Identify which cell holds the provided text, then report its [X, Y] central coordinate. 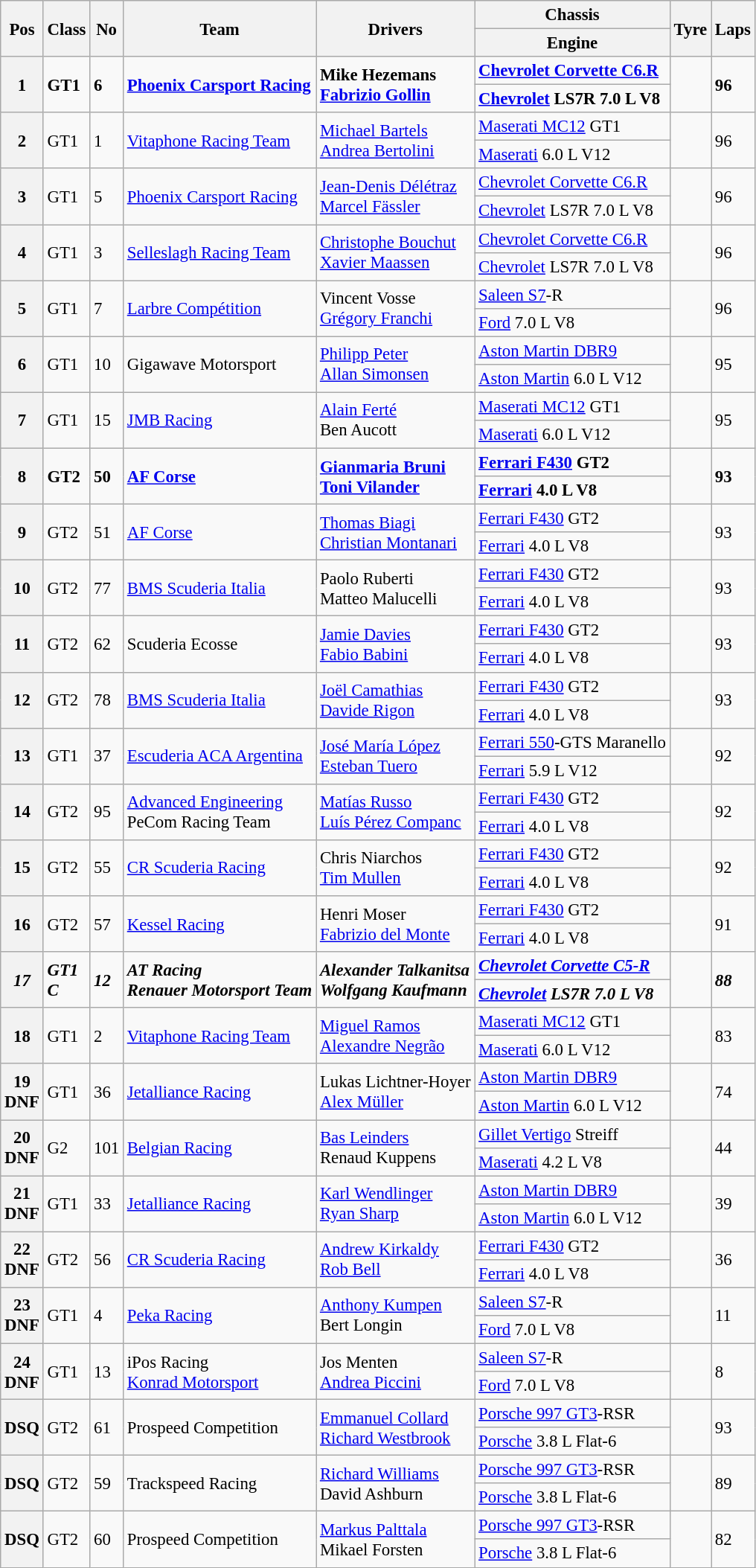
Karl Wendlinger Ryan Sharp [396, 1204]
Larbre Compétition [219, 308]
24DNF [22, 1371]
Philipp Peter Allan Simonsen [396, 365]
Team [219, 28]
Bas Leinders Renaud Kuppens [396, 1148]
39 [734, 1204]
37 [107, 756]
Chassis [572, 15]
62 [107, 644]
José María López Esteban Tuero [396, 756]
16 [22, 924]
101 [107, 1148]
Andrew Kirkaldy Rob Bell [396, 1259]
23DNF [22, 1316]
89 [734, 1484]
Paolo Ruberti Matteo Malucelli [396, 588]
20DNF [22, 1148]
19DNF [22, 1092]
60 [107, 1539]
Matías Russo Luís Pérez Companc [396, 813]
Ferrari 550-GTS Maranello [572, 742]
Miguel Ramos Alexandre Negrão [396, 1036]
88 [734, 979]
Alexander Talkanitsa Wolfgang Kaufmann [396, 979]
Mike Hezemans Fabrizio Gollin [396, 85]
Engine [572, 43]
Markus Palttala Mikael Forsten [396, 1539]
Ferrari 5.9 L V12 [572, 770]
Laps [734, 28]
Maserati 4.2 L V8 [572, 1162]
Tyre [691, 28]
Jean-Denis Délétraz Marcel Fässler [396, 196]
Jamie Davies Fabio Babini [396, 644]
50 [107, 476]
Richard Williams David Ashburn [396, 1484]
GT1C [67, 979]
Trackspeed Racing [219, 1484]
82 [734, 1539]
Vincent Vosse Grégory Franchi [396, 308]
iPos Racing Konrad Motorsport [219, 1371]
Joël Camathias Davide Rigon [396, 700]
21DNF [22, 1204]
22DNF [22, 1259]
Gillet Vertigo Streiff [572, 1134]
Advanced Engineering PeCom Racing Team [219, 813]
G2 [67, 1148]
33 [107, 1204]
Gianmaria Bruni Toni Vilander [396, 476]
Anthony Kumpen Bert Longin [396, 1316]
51 [107, 533]
Belgian Racing [219, 1148]
Escuderia ACA Argentina [219, 756]
Pos [22, 28]
Chevrolet Corvette C5-R [572, 966]
Chris Niarchos Tim Mullen [396, 868]
Michael Bartels Andrea Bertolini [396, 140]
9 [22, 533]
Emmanuel Collard Richard Westbrook [396, 1427]
Thomas Biagi Christian Montanari [396, 533]
78 [107, 700]
61 [107, 1427]
Selleslagh Racing Team [219, 253]
Class [67, 28]
No [107, 28]
JMB Racing [219, 420]
Kessel Racing [219, 924]
Alain Ferté Ben Aucott [396, 420]
74 [734, 1092]
77 [107, 588]
Jos Menten Andrea Piccini [396, 1371]
Lukas Lichtner-Hoyer Alex Müller [396, 1092]
57 [107, 924]
Peka Racing [219, 1316]
AT Racing Renauer Motorsport Team [219, 979]
59 [107, 1484]
91 [734, 924]
Drivers [396, 28]
18 [22, 1036]
83 [734, 1036]
Scuderia Ecosse [219, 644]
44 [734, 1148]
Christophe Bouchut Xavier Maassen [396, 253]
55 [107, 868]
Gigawave Motorsport [219, 365]
14 [22, 813]
Henri Moser Fabrizio del Monte [396, 924]
56 [107, 1259]
17 [22, 979]
